From the cell containing the given text, extract its center point as (x, y) coordinate. 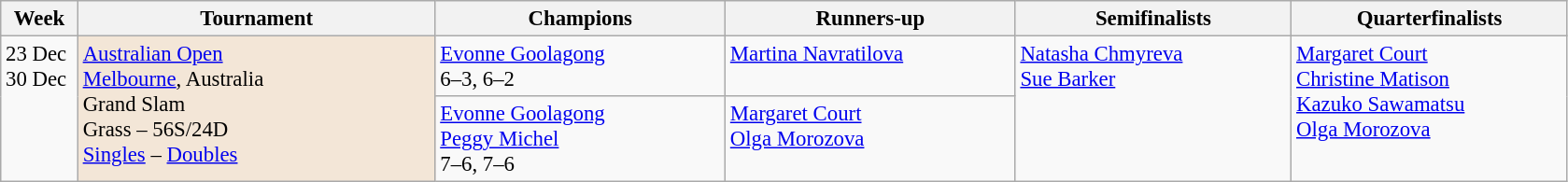
Evonne Goolagong Peggy Michel7–6, 7–6 (581, 139)
Margaret Court Christine Matison Kazuko Sawamatsu Olga Morozova (1430, 109)
Evonne Goolagong6–3, 6–2 (581, 67)
Martina Navratilova (870, 67)
Semifinalists (1153, 19)
Australian Open Melbourne, AustraliaGrand SlamGrass – 56S/24DSingles – Doubles (256, 109)
Margaret Court Olga Morozova (870, 139)
23 Dec30 Dec (39, 109)
Quarterfinalists (1430, 19)
Week (39, 19)
Natasha Chmyreva Sue Barker (1153, 109)
Runners-up (870, 19)
Tournament (256, 19)
Champions (581, 19)
